Output the [X, Y] coordinate of the center of the cell containing the given text.  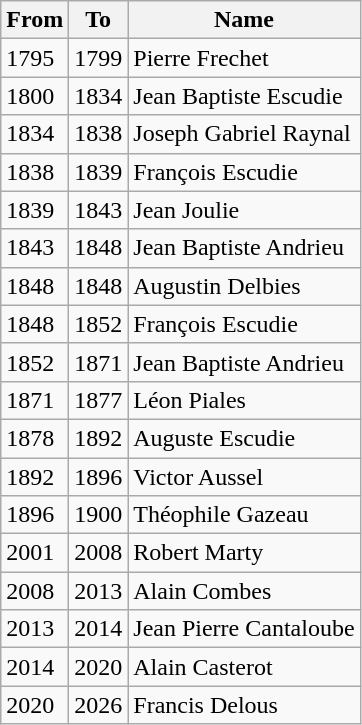
1900 [98, 515]
Théophile Gazeau [244, 515]
Alain Casterot [244, 667]
Jean Baptiste Escudie [244, 96]
1800 [35, 96]
Name [244, 20]
2001 [35, 553]
Victor Aussel [244, 477]
Francis Delous [244, 705]
1878 [35, 438]
Jean Joulie [244, 210]
1799 [98, 58]
1795 [35, 58]
Auguste Escudie [244, 438]
Alain Combes [244, 591]
Pierre Frechet [244, 58]
Augustin Delbies [244, 286]
Robert Marty [244, 553]
From [35, 20]
Joseph Gabriel Raynal [244, 134]
To [98, 20]
1877 [98, 400]
2026 [98, 705]
Jean Pierre Cantaloube [244, 629]
Léon Piales [244, 400]
